Pinpoint the cell where the given text exists, returning its (x, y) midpoint coordinate. 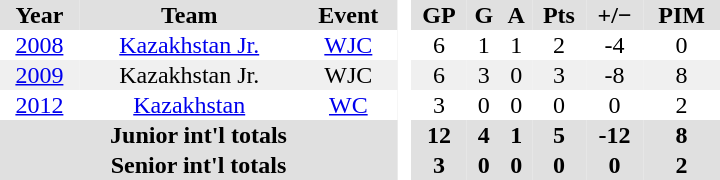
+/− (614, 15)
GP (439, 15)
2008 (40, 45)
Pts (559, 15)
WC (348, 105)
Senior int'l totals (198, 165)
Junior int'l totals (198, 135)
-4 (614, 45)
Year (40, 15)
5 (559, 135)
A (516, 15)
Kazakhstan (190, 105)
G (484, 15)
2012 (40, 105)
12 (439, 135)
Event (348, 15)
-8 (614, 75)
4 (484, 135)
Team (190, 15)
2009 (40, 75)
-12 (614, 135)
PIM (682, 15)
